Pinpoint the cell where the given text exists, returning its [x, y] midpoint coordinate. 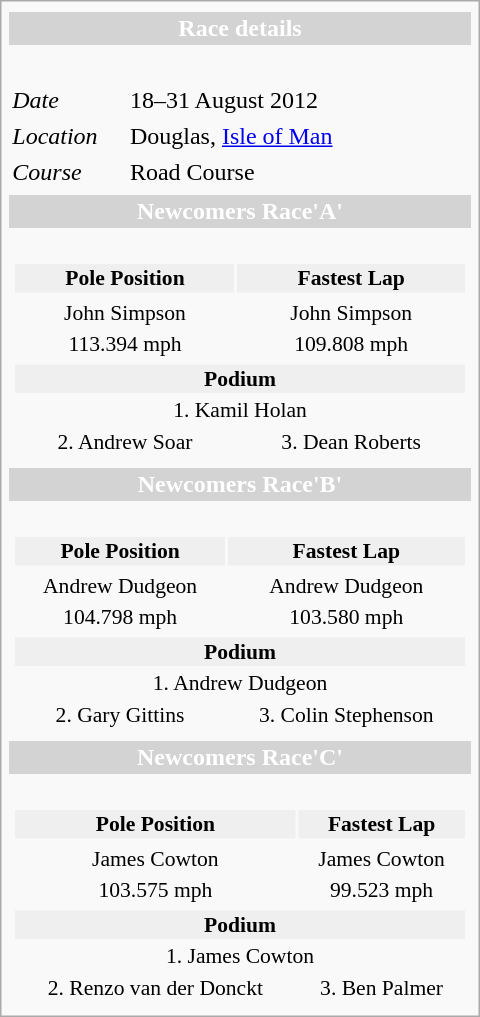
103.575 mph [155, 890]
109.808 mph [352, 344]
2. Andrew Soar [124, 442]
Race details [240, 28]
18–31 August 2012 [299, 100]
Douglas, Isle of Man [299, 136]
Pole Position Fastest Lap James Cowton James Cowton 103.575 mph 99.523 mph Podium 1. James Cowton 2. Renzo van der Donckt 3. Ben Palmer [240, 892]
103.580 mph [346, 617]
1. James Cowton [240, 956]
2. Gary Gittins [120, 715]
Location [66, 136]
1. Kamil Holan [240, 410]
Course [66, 172]
3. Colin Stephenson [346, 715]
113.394 mph [124, 344]
Newcomers Race'A' [240, 212]
Newcomers Race'C' [240, 758]
Date [66, 100]
1. Andrew Dudgeon [240, 683]
Road Course [299, 172]
Newcomers Race'B' [240, 484]
2. Renzo van der Donckt [155, 988]
104.798 mph [120, 617]
99.523 mph [381, 890]
3. Dean Roberts [352, 442]
3. Ben Palmer [381, 988]
Pole Position Fastest Lap John Simpson John Simpson 113.394 mph 109.808 mph Podium 1. Kamil Holan 2. Andrew Soar 3. Dean Roberts [240, 348]
Pole Position Fastest Lap Andrew Dudgeon Andrew Dudgeon 104.798 mph 103.580 mph Podium 1. Andrew Dudgeon 2. Gary Gittins 3. Colin Stephenson [240, 621]
